Identify which cell holds the provided text, then report its (X, Y) central coordinate. 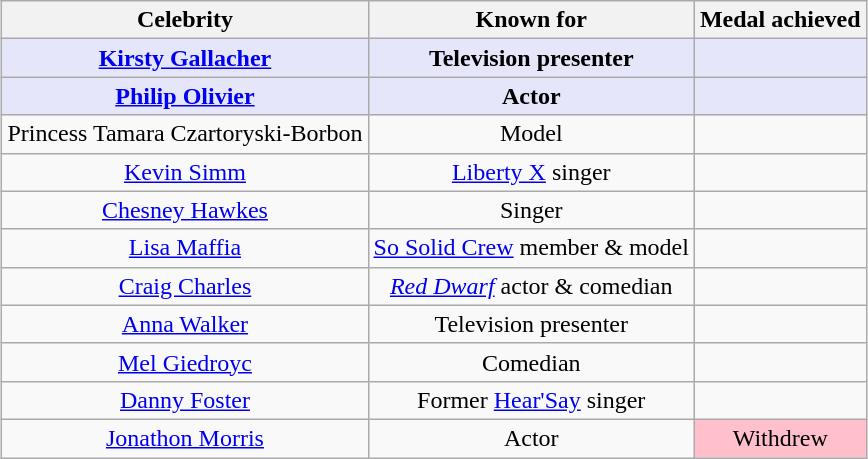
Princess Tamara Czartoryski-Borbon (185, 134)
Medal achieved (780, 20)
Jonathon Morris (185, 438)
Mel Giedroyc (185, 362)
Chesney Hawkes (185, 210)
Red Dwarf actor & comedian (531, 286)
Craig Charles (185, 286)
Celebrity (185, 20)
Lisa Maffia (185, 248)
Anna Walker (185, 324)
Withdrew (780, 438)
Kirsty Gallacher (185, 58)
Former Hear'Say singer (531, 400)
Liberty X singer (531, 172)
So Solid Crew member & model (531, 248)
Known for (531, 20)
Model (531, 134)
Philip Olivier (185, 96)
Singer (531, 210)
Comedian (531, 362)
Danny Foster (185, 400)
Kevin Simm (185, 172)
